Capture the cell that displays the provided text and extract its [x, y] central coordinate. 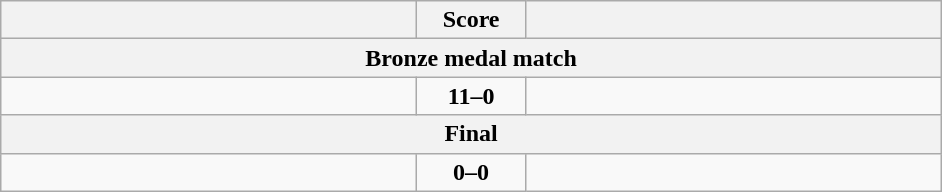
0–0 [472, 172]
Bronze medal match [472, 58]
Final [472, 134]
Score [472, 20]
11–0 [472, 96]
